Return the [X, Y] coordinate for the center point of the cell that contains the specified text.  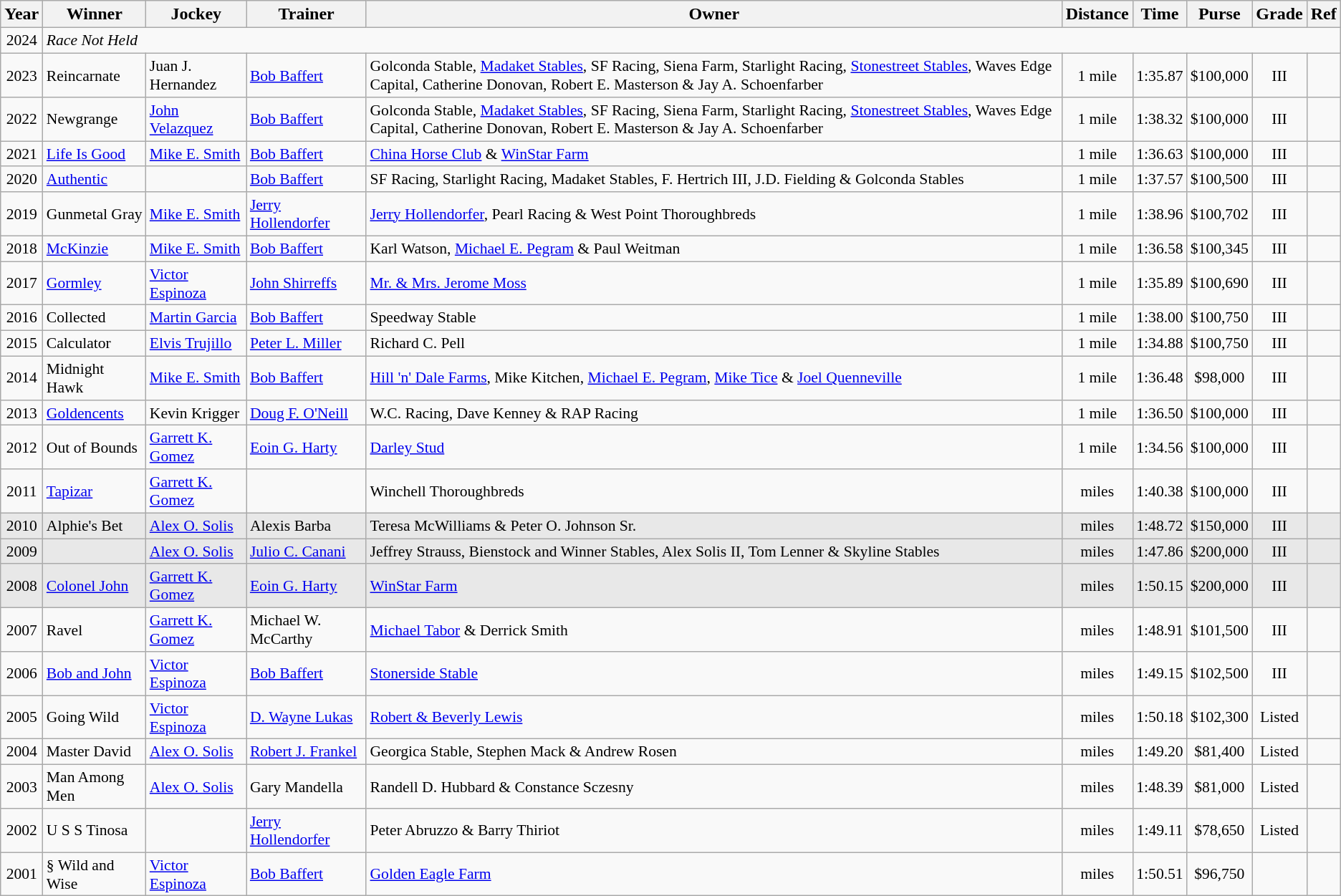
W.C. Racing, Dave Kenney & RAP Racing [713, 413]
1:36.48 [1159, 378]
2023 [21, 74]
Michael Tabor & Derrick Smith [713, 629]
Richard C. Pell [713, 343]
Martin Garcia [196, 318]
2022 [21, 119]
$100,690 [1219, 284]
Ravel [95, 629]
Going Wild [95, 718]
2024 [21, 41]
Trainer [307, 14]
1:48.72 [1159, 526]
Race Not Held [692, 41]
Golden Eagle Farm [713, 874]
2008 [21, 586]
1:34.56 [1159, 447]
Michael W. McCarthy [307, 629]
Peter Abruzzo & Barry Thiriot [713, 831]
1:35.87 [1159, 74]
Calculator [95, 343]
1:36.58 [1159, 249]
1:38.96 [1159, 213]
WinStar Farm [713, 586]
$81,000 [1219, 786]
Owner [713, 14]
Goldencents [95, 413]
2007 [21, 629]
Teresa McWilliams & Peter O. Johnson Sr. [713, 526]
1:40.38 [1159, 491]
2017 [21, 284]
Georgica Stable, Stephen Mack & Andrew Rosen [713, 752]
2011 [21, 491]
2014 [21, 378]
Alexis Barba [307, 526]
2015 [21, 343]
SF Racing, Starlight Racing, Madaket Stables, F. Hertrich III, J.D. Fielding & Golconda Stables [713, 179]
$150,000 [1219, 526]
1:47.86 [1159, 551]
Alphie's Bet [95, 526]
§ Wild and Wise [95, 874]
2005 [21, 718]
Gary Mandella [307, 786]
2013 [21, 413]
Colonel John [95, 586]
1:49.20 [1159, 752]
Karl Watson, Michael E. Pegram & Paul Weitman [713, 249]
2003 [21, 786]
1:49.15 [1159, 673]
Jockey [196, 14]
D. Wayne Lukas [307, 718]
2016 [21, 318]
Gunmetal Gray [95, 213]
$81,400 [1219, 752]
U S S Tinosa [95, 831]
2021 [21, 154]
2020 [21, 179]
McKinzie [95, 249]
John Velazquez [196, 119]
Grade [1279, 14]
2012 [21, 447]
Juan J. Hernandez [196, 74]
2009 [21, 551]
Kevin Krigger [196, 413]
$102,300 [1219, 718]
1:38.00 [1159, 318]
Life Is Good [95, 154]
Reincarnate [95, 74]
2004 [21, 752]
1:38.32 [1159, 119]
$100,702 [1219, 213]
1:36.50 [1159, 413]
Winner [95, 14]
Purse [1219, 14]
2001 [21, 874]
1:50.15 [1159, 586]
Man Among Men [95, 786]
Gormley [95, 284]
Authentic [95, 179]
Out of Bounds [95, 447]
1:49.11 [1159, 831]
Mr. & Mrs. Jerome Moss [713, 284]
1:35.89 [1159, 284]
Newgrange [95, 119]
Midnight Hawk [95, 378]
Ref [1324, 14]
$100,345 [1219, 249]
Robert & Beverly Lewis [713, 718]
Time [1159, 14]
China Horse Club & WinStar Farm [713, 154]
Bob and John [95, 673]
2019 [21, 213]
$96,750 [1219, 874]
Elvis Trujillo [196, 343]
Year [21, 14]
$101,500 [1219, 629]
Tapizar [95, 491]
Robert J. Frankel [307, 752]
2018 [21, 249]
2010 [21, 526]
Julio C. Canani [307, 551]
1:36.63 [1159, 154]
Winchell Thoroughbreds [713, 491]
Doug F. O'Neill [307, 413]
Jeffrey Strauss, Bienstock and Winner Stables, Alex Solis II, Tom Lenner & Skyline Stables [713, 551]
1:50.18 [1159, 718]
2002 [21, 831]
$100,500 [1219, 179]
2006 [21, 673]
Randell D. Hubbard & Constance Sczesny [713, 786]
1:50.51 [1159, 874]
Master David [95, 752]
Jerry Hollendorfer, Pearl Racing & West Point Thoroughbreds [713, 213]
1:34.88 [1159, 343]
John Shirreffs [307, 284]
1:48.91 [1159, 629]
Speedway Stable [713, 318]
Peter L. Miller [307, 343]
Collected [95, 318]
1:48.39 [1159, 786]
Distance [1097, 14]
Hill 'n' Dale Farms, Mike Kitchen, Michael E. Pegram, Mike Tice & Joel Quenneville [713, 378]
Stonerside Stable [713, 673]
1:37.57 [1159, 179]
$102,500 [1219, 673]
$98,000 [1219, 378]
$78,650 [1219, 831]
Darley Stud [713, 447]
